Return the [x, y] coordinate for the center point of the cell that contains the specified text.  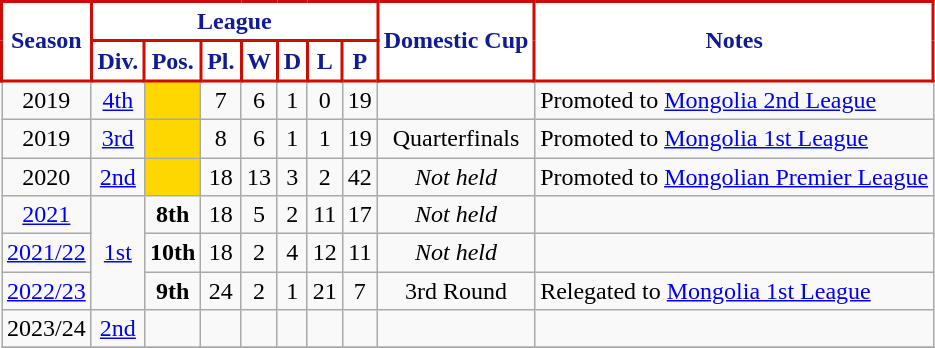
10th [172, 253]
Quarterfinals [456, 138]
2023/24 [47, 329]
L [324, 61]
17 [360, 215]
Relegated to Mongolia 1st League [734, 291]
5 [260, 215]
8th [172, 215]
3rd [118, 138]
0 [324, 100]
2021 [47, 215]
D [292, 61]
8 [221, 138]
Pos. [172, 61]
Div. [118, 61]
P [360, 61]
Promoted to Mongolia 2nd League [734, 100]
24 [221, 291]
Promoted to Mongolia 1st League [734, 138]
3rd Round [456, 291]
9th [172, 291]
Domestic Cup [456, 42]
Notes [734, 42]
4th [118, 100]
League [234, 22]
2020 [47, 177]
Promoted to Mongolian Premier League [734, 177]
4 [292, 253]
12 [324, 253]
2021/22 [47, 253]
2022/23 [47, 291]
42 [360, 177]
1st [118, 253]
Pl. [221, 61]
21 [324, 291]
13 [260, 177]
W [260, 61]
3 [292, 177]
Season [47, 42]
